Output the [x, y] coordinate of the center of the cell containing the given text.  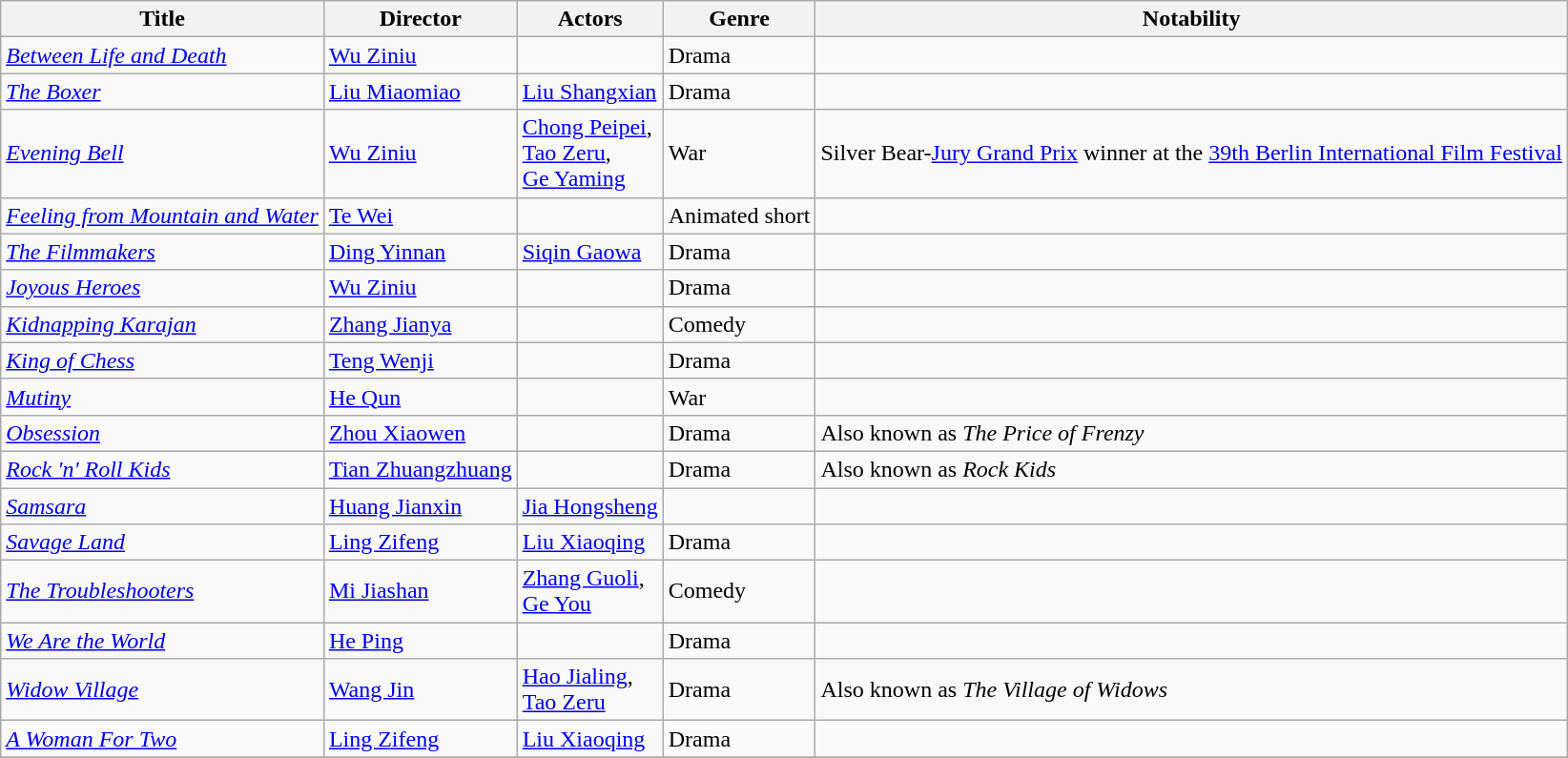
Title [162, 19]
Joyous Heroes [162, 288]
Genre [739, 19]
The Filmmakers [162, 252]
Mutiny [162, 397]
Kidnapping Karajan [162, 324]
Zhang Jianya [420, 324]
Also known as Rock Kids [1191, 469]
Notability [1191, 19]
Mi Jiashan [420, 591]
A Woman For Two [162, 739]
Siqin Gaowa [589, 252]
Hao Jialing,Tao Zeru [589, 690]
King of Chess [162, 360]
The Boxer [162, 92]
Actors [589, 19]
Also known as The Price of Frenzy [1191, 433]
Also known as The Village of Widows [1191, 690]
Liu Miaomiao [420, 92]
We Are the World [162, 641]
Between Life and Death [162, 55]
Obsession [162, 433]
Huang Jianxin [420, 506]
Ding Yinnan [420, 252]
Feeling from Mountain and Water [162, 215]
Animated short [739, 215]
Liu Shangxian [589, 92]
Rock 'n' Roll Kids [162, 469]
Director [420, 19]
Samsara [162, 506]
Zhou Xiaowen [420, 433]
Jia Hongsheng [589, 506]
Chong Peipei,Tao Zeru,Ge Yaming [589, 154]
Te Wei [420, 215]
Widow Village [162, 690]
He Ping [420, 641]
Savage Land [162, 543]
Evening Bell [162, 154]
Tian Zhuangzhuang [420, 469]
He Qun [420, 397]
Wang Jin [420, 690]
Zhang Guoli,Ge You [589, 591]
Silver Bear-Jury Grand Prix winner at the 39th Berlin International Film Festival [1191, 154]
Teng Wenji [420, 360]
The Troubleshooters [162, 591]
